Output the [x, y] coordinate of the center of the cell containing the given text.  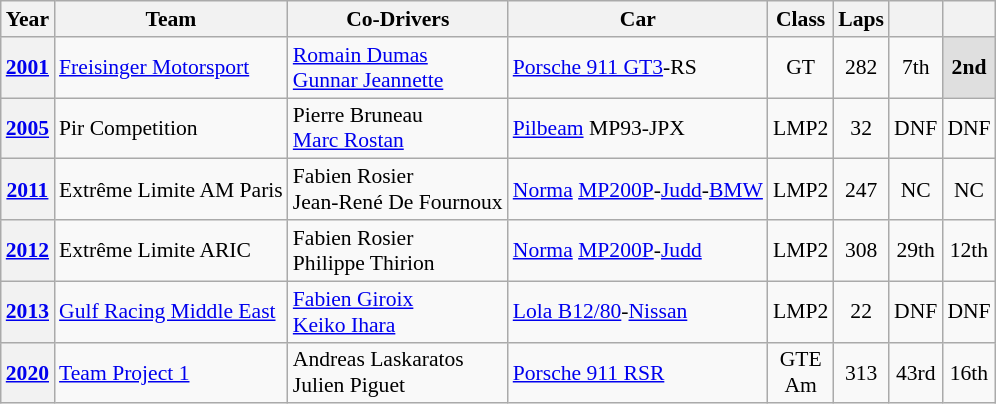
247 [861, 190]
Fabien Rosier Philippe Thirion [398, 250]
Andreas Laskaratos Julien Piguet [398, 372]
Pierre Bruneau Marc Rostan [398, 128]
Co-Drivers [398, 19]
Team Project 1 [171, 372]
12th [968, 250]
Laps [861, 19]
Freisinger Motorsport [171, 68]
2nd [968, 68]
29th [916, 250]
282 [861, 68]
Romain Dumas Gunnar Jeannette [398, 68]
Car [638, 19]
Team [171, 19]
Fabien Giroix Keiko Ihara [398, 312]
Class [800, 19]
313 [861, 372]
Porsche 911 GT3-RS [638, 68]
Lola B12/80-Nissan [638, 312]
43rd [916, 372]
2013 [28, 312]
Porsche 911 RSR [638, 372]
2011 [28, 190]
308 [861, 250]
Extrême Limite AM Paris [171, 190]
16th [968, 372]
2005 [28, 128]
Extrême Limite ARIC [171, 250]
Year [28, 19]
Norma MP200P-Judd-BMW [638, 190]
7th [916, 68]
Fabien Rosier Jean-René De Fournoux [398, 190]
22 [861, 312]
Pilbeam MP93-JPX [638, 128]
GTEAm [800, 372]
2020 [28, 372]
2012 [28, 250]
32 [861, 128]
Norma MP200P-Judd [638, 250]
Gulf Racing Middle East [171, 312]
Pir Competition [171, 128]
GT [800, 68]
2001 [28, 68]
